Locate the cell with the specified text and output its [x, y] center coordinate. 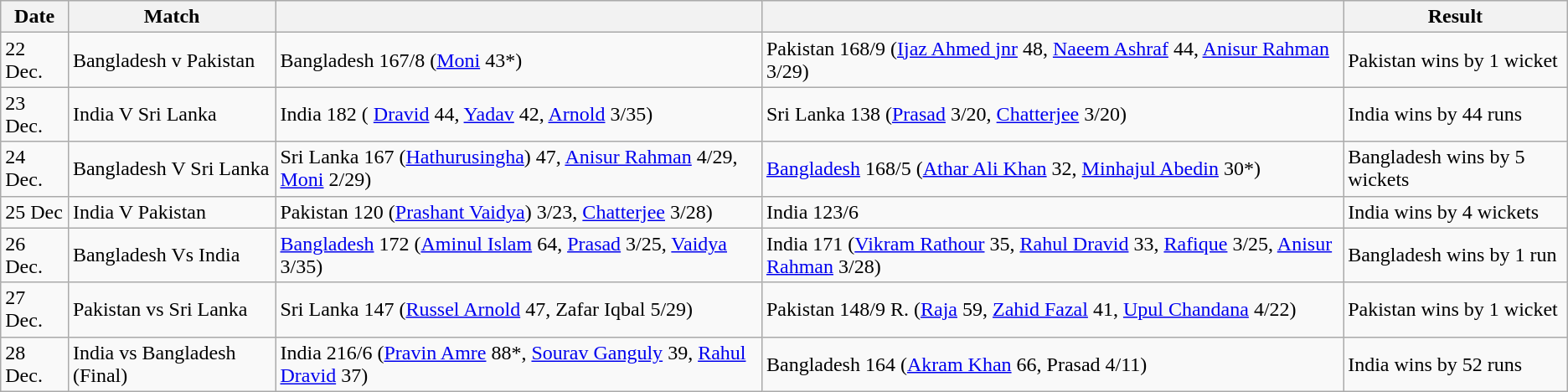
India wins by 52 runs [1456, 364]
India vs Bangladesh (Final) [172, 364]
India V Sri Lanka [172, 114]
India V Pakistan [172, 212]
27 Dec. [35, 310]
India 171 (Vikram Rathour 35, Rahul Dravid 33, Rafique 3/25, Anisur Rahman 3/28) [1052, 255]
Bangladesh 167/8 (Moni 43*) [518, 60]
Bangladesh wins by 5 wickets [1456, 169]
India 123/6 [1052, 212]
Pakistan 168/9 (Ijaz Ahmed jnr 48, Naeem Ashraf 44, Anisur Rahman 3/29) [1052, 60]
India wins by 4 wickets [1456, 212]
Bangladesh V Sri Lanka [172, 169]
23 Dec. [35, 114]
Bangladesh Vs India [172, 255]
India 216/6 (Pravin Amre 88*, Sourav Ganguly 39, Rahul Dravid 37) [518, 364]
Sri Lanka 147 (Russel Arnold 47, Zafar Iqbal 5/29) [518, 310]
22 Dec. [35, 60]
Pakistan vs Sri Lanka [172, 310]
28 Dec. [35, 364]
Sri Lanka 167 (Hathurusingha) 47, Anisur Rahman 4/29, Moni 2/29) [518, 169]
Pakistan 120 (Prashant Vaidya) 3/23, Chatterjee 3/28) [518, 212]
Match [172, 17]
Date [35, 17]
26 Dec. [35, 255]
Bangladesh 164 (Akram Khan 66, Prasad 4/11) [1052, 364]
Bangladesh 168/5 (Athar Ali Khan 32, Minhajul Abedin 30*) [1052, 169]
India 182 ( Dravid 44, Yadav 42, Arnold 3/35) [518, 114]
25 Dec [35, 212]
Bangladesh wins by 1 run [1456, 255]
24 Dec. [35, 169]
India wins by 44 runs [1456, 114]
Result [1456, 17]
Pakistan 148/9 R. (Raja 59, Zahid Fazal 41, Upul Chandana 4/22) [1052, 310]
Bangladesh v Pakistan [172, 60]
Bangladesh 172 (Aminul Islam 64, Prasad 3/25, Vaidya 3/35) [518, 255]
Sri Lanka 138 (Prasad 3/20, Chatterjee 3/20) [1052, 114]
